Return [x, y] of the center of cell containing provided text 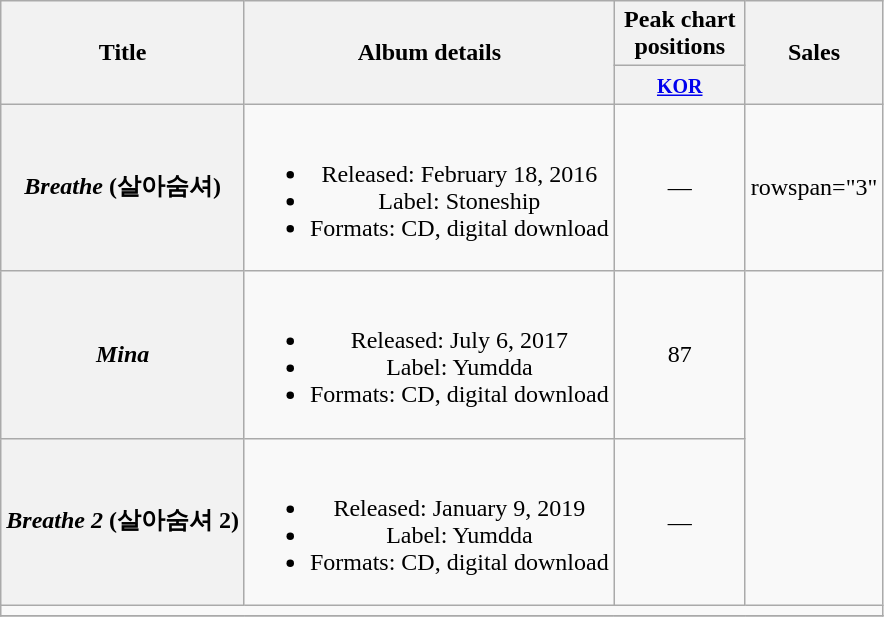
KOR [680, 85]
Released: July 6, 2017Label: YumddaFormats: CD, digital download [429, 354]
Peak chart positions [680, 34]
Breathe 2 (살아숨셔 2) [123, 522]
Album details [429, 52]
87 [680, 354]
rowspan="3" [814, 188]
Title [123, 52]
Mina [123, 354]
Breathe (살아숨셔) [123, 188]
Sales [814, 52]
Released: January 9, 2019Label: YumddaFormats: CD, digital download [429, 522]
Released: February 18, 2016Label: StoneshipFormats: CD, digital download [429, 188]
